Return the [x, y] coordinate for the center point of the cell that contains the specified text.  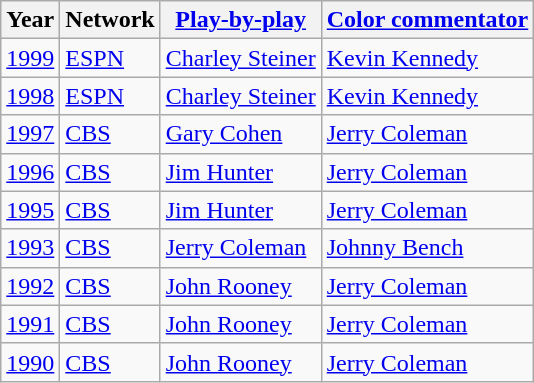
1991 [30, 324]
Color commentator [428, 20]
1992 [30, 286]
Play-by-play [240, 20]
Network [110, 20]
Year [30, 20]
Johnny Bench [428, 248]
1993 [30, 248]
Gary Cohen [240, 134]
1997 [30, 134]
1998 [30, 96]
1995 [30, 210]
1999 [30, 58]
1990 [30, 362]
1996 [30, 172]
